Return the (X, Y) coordinate for the center point of the cell that contains the specified text.  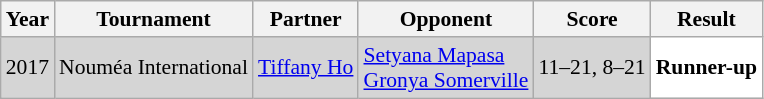
Result (706, 19)
11–21, 8–21 (592, 68)
Score (592, 19)
Partner (306, 19)
Setyana Mapasa Gronya Somerville (446, 68)
Tournament (154, 19)
Year (28, 19)
Opponent (446, 19)
2017 (28, 68)
Tiffany Ho (306, 68)
Nouméa International (154, 68)
Runner-up (706, 68)
